Determine the (X, Y) coordinate at the center of the cell enclosing the given text.  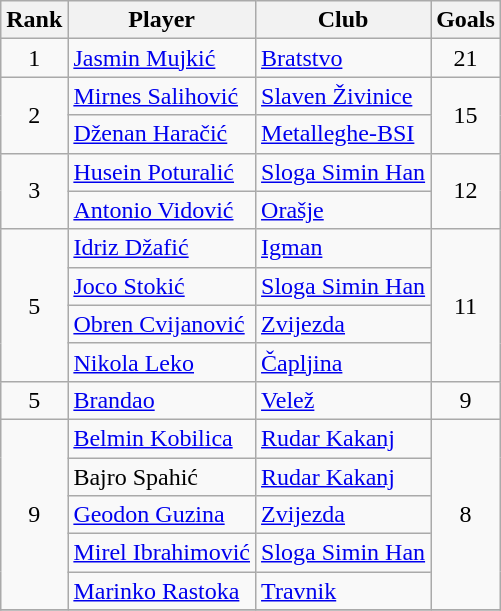
Geodon Guzina (162, 515)
Bratstvo (344, 58)
Igman (344, 248)
Jasmin Mujkić (162, 58)
Goals (466, 20)
Marinko Rastoka (162, 591)
Player (162, 20)
2 (34, 115)
Nikola Leko (162, 362)
Travnik (344, 591)
Antonio Vidović (162, 210)
Brandao (162, 400)
8 (466, 514)
21 (466, 58)
Idriz Džafić (162, 248)
12 (466, 191)
Joco Stokić (162, 286)
Metalleghe-BSI (344, 134)
Orašje (344, 210)
Obren Cvijanović (162, 324)
Rank (34, 20)
Club (344, 20)
1 (34, 58)
Bajro Spahić (162, 477)
3 (34, 191)
Čapljina (344, 362)
15 (466, 115)
Husein Poturalić (162, 172)
Mirel Ibrahimović (162, 553)
Velež (344, 400)
Belmin Kobilica (162, 438)
11 (466, 305)
Mirnes Salihović (162, 96)
Slaven Živinice (344, 96)
Dženan Haračić (162, 134)
